Return the [X, Y] coordinate for the center point of the cell that contains the specified text.  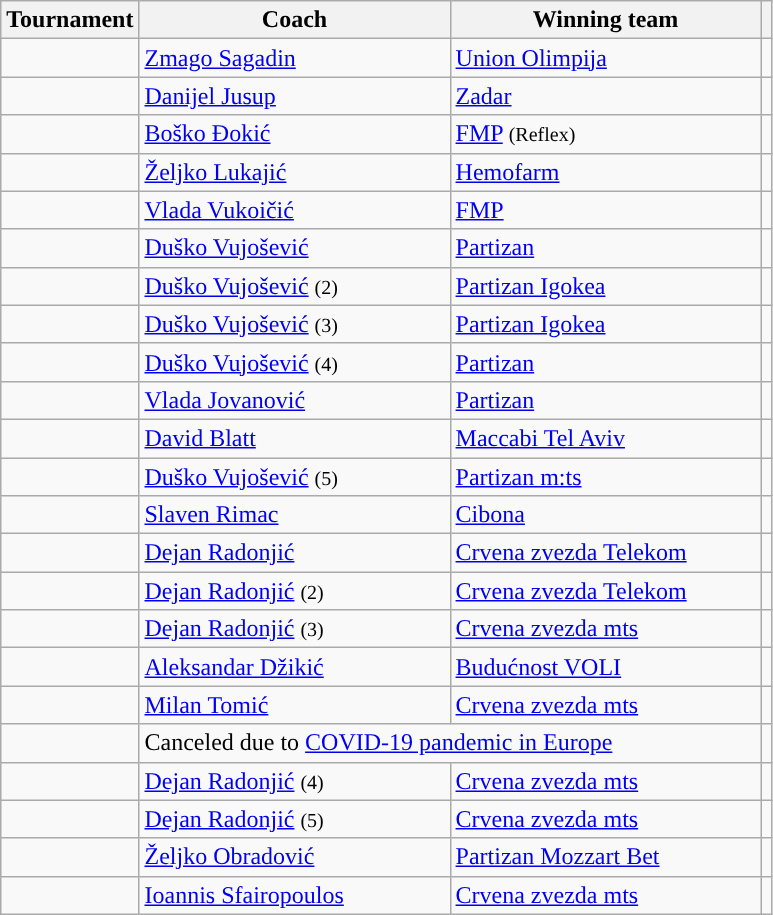
Tournament [70, 20]
Vlada Jovanović [294, 400]
Duško Vujošević [294, 248]
Željko Obradović [294, 857]
Cibona [606, 515]
Danijel Jusup [294, 96]
Canceled due to COVID-19 pandemic in Europe [450, 743]
Zmago Sagadin [294, 58]
Partizan m:ts [606, 477]
Dejan Radonjić (3) [294, 629]
FMP (Reflex) [606, 134]
Budućnost VOLI [606, 667]
Dejan Radonjić (5) [294, 819]
Winning team [606, 20]
Maccabi Tel Aviv [606, 438]
Milan Tomić [294, 705]
Hemofarm [606, 172]
Coach [294, 20]
FMP [606, 210]
Dejan Radonjić [294, 553]
Zadar [606, 96]
Boško Đokić [294, 134]
Partizan Mozzart Bet [606, 857]
Vlada Vukoičić [294, 210]
Aleksandar Džikić [294, 667]
Duško Vujošević (2) [294, 286]
Željko Lukajić [294, 172]
Union Olimpija [606, 58]
Duško Vujošević (4) [294, 362]
Duško Vujošević (5) [294, 477]
David Blatt [294, 438]
Slaven Rimac [294, 515]
Dejan Radonjić (4) [294, 781]
Duško Vujošević (3) [294, 324]
Dejan Radonjić (2) [294, 591]
Ioannis Sfairopoulos [294, 895]
